From the cell containing the given text, extract its center point as (x, y) coordinate. 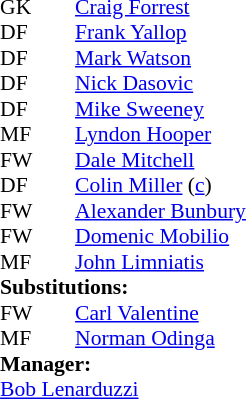
Nick Dasovic (160, 83)
Domenic Mobilio (160, 237)
Carl Valentine (160, 313)
Alexander Bunbury (160, 211)
Frank Yallop (160, 33)
Colin Miller (c) (160, 185)
Mark Watson (160, 58)
Mike Sweeney (160, 109)
Lyndon Hooper (160, 135)
Norman Odinga (160, 339)
Manager: (123, 364)
Substitutions: (123, 287)
John Limniatis (160, 262)
Dale Mitchell (160, 160)
